For the text-containing cell, return its midpoint in (X, Y) coordinate format. 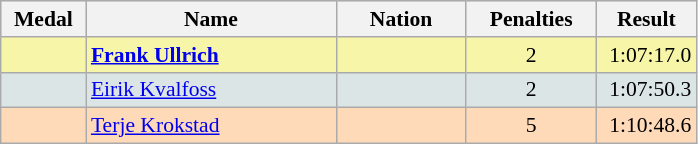
Eirik Kvalfoss (211, 90)
Medal (44, 19)
Name (211, 19)
5 (531, 126)
1:10:48.6 (646, 126)
1:07:50.3 (646, 90)
1:07:17.0 (646, 55)
Result (646, 19)
Frank Ullrich (211, 55)
Penalties (531, 19)
Terje Krokstad (211, 126)
Nation (401, 19)
